Pinpoint the cell where the given text exists, returning its [x, y] midpoint coordinate. 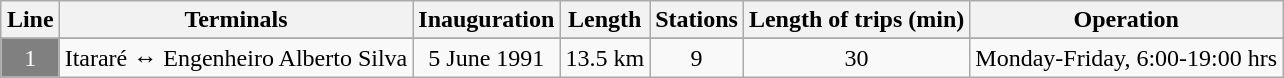
9 [697, 58]
1 [30, 58]
Inauguration [486, 20]
13.5 km [605, 58]
Length [605, 20]
Terminals [236, 20]
Stations [697, 20]
Itararé ↔ Engenheiro Alberto Silva [236, 58]
Monday-Friday, 6:00-19:00 hrs [1126, 58]
5 June 1991 [486, 58]
Line [30, 20]
30 [856, 58]
Length of trips (min) [856, 20]
Operation [1126, 20]
